Pinpoint the cell where the given text exists, returning its [X, Y] midpoint coordinate. 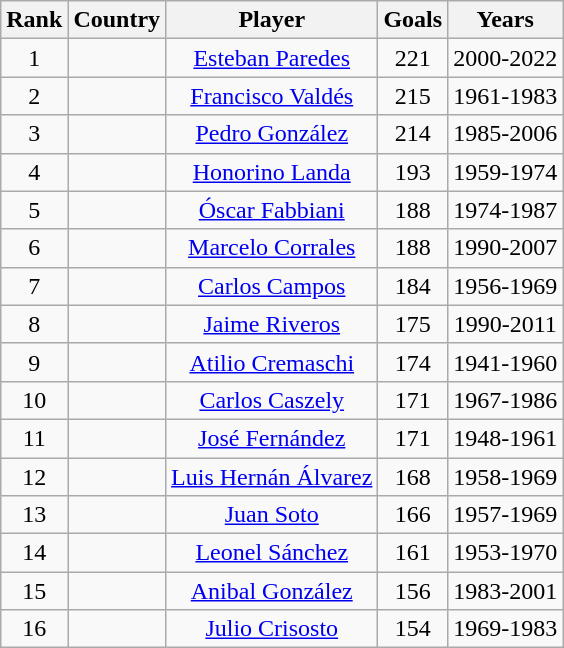
14 [34, 553]
1941-1960 [506, 362]
1974-1987 [506, 210]
8 [34, 324]
174 [413, 362]
161 [413, 553]
12 [34, 477]
193 [413, 172]
Honorino Landa [272, 172]
Luis Hernán Álvarez [272, 477]
156 [413, 591]
Pedro González [272, 134]
Julio Crisosto [272, 629]
Carlos Caszely [272, 400]
Player [272, 20]
166 [413, 515]
1958-1969 [506, 477]
Esteban Paredes [272, 58]
10 [34, 400]
Years [506, 20]
Rank [34, 20]
221 [413, 58]
3 [34, 134]
214 [413, 134]
Atilio Cremaschi [272, 362]
1983-2001 [506, 591]
Jaime Riveros [272, 324]
1990-2011 [506, 324]
1 [34, 58]
9 [34, 362]
2000-2022 [506, 58]
Leonel Sánchez [272, 553]
Carlos Campos [272, 286]
1990-2007 [506, 248]
175 [413, 324]
Marcelo Corrales [272, 248]
1967-1986 [506, 400]
15 [34, 591]
Francisco Valdés [272, 96]
168 [413, 477]
1985-2006 [506, 134]
5 [34, 210]
Juan Soto [272, 515]
1961-1983 [506, 96]
1969-1983 [506, 629]
1948-1961 [506, 438]
11 [34, 438]
7 [34, 286]
154 [413, 629]
215 [413, 96]
Goals [413, 20]
184 [413, 286]
4 [34, 172]
1957-1969 [506, 515]
2 [34, 96]
1959-1974 [506, 172]
16 [34, 629]
Óscar Fabbiani [272, 210]
1953-1970 [506, 553]
Anibal González [272, 591]
1956-1969 [506, 286]
13 [34, 515]
Country [117, 20]
6 [34, 248]
José Fernández [272, 438]
